Capture the cell that displays the provided text and extract its (x, y) central coordinate. 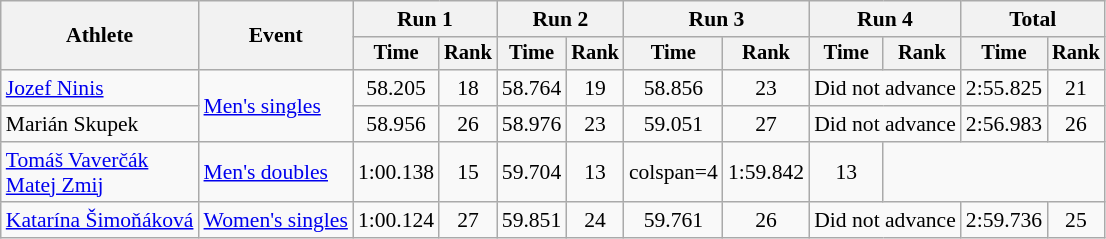
24 (595, 221)
59.051 (674, 124)
18 (468, 88)
Run 1 (425, 19)
59.851 (532, 221)
1:59.842 (766, 172)
Tomáš VaverčákMatej Zmij (100, 172)
15 (468, 172)
25 (1076, 221)
2:56.983 (1004, 124)
Men's doubles (276, 172)
1:00.138 (396, 172)
colspan=4 (674, 172)
Women's singles (276, 221)
Event (276, 36)
Run 4 (885, 19)
Marián Skupek (100, 124)
59.704 (532, 172)
21 (1076, 88)
2:59.736 (1004, 221)
58.856 (674, 88)
Run 3 (716, 19)
59.761 (674, 221)
Katarína Šimoňáková (100, 221)
19 (595, 88)
58.956 (396, 124)
Athlete (100, 36)
58.764 (532, 88)
Jozef Ninis (100, 88)
58.976 (532, 124)
Run 2 (560, 19)
1:00.124 (396, 221)
2:55.825 (1004, 88)
Total (1033, 19)
58.205 (396, 88)
Men's singles (276, 106)
